Scan for the cell matching the given text and deliver its [X, Y] coordinate at center. 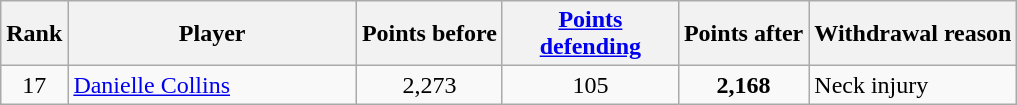
2,168 [743, 85]
Rank [34, 34]
Danielle Collins [212, 85]
105 [590, 85]
Points defending [590, 34]
Withdrawal reason [913, 34]
Neck injury [913, 85]
Player [212, 34]
17 [34, 85]
Points before [429, 34]
2,273 [429, 85]
Points after [743, 34]
